From the cell containing the given text, extract its center point as [x, y] coordinate. 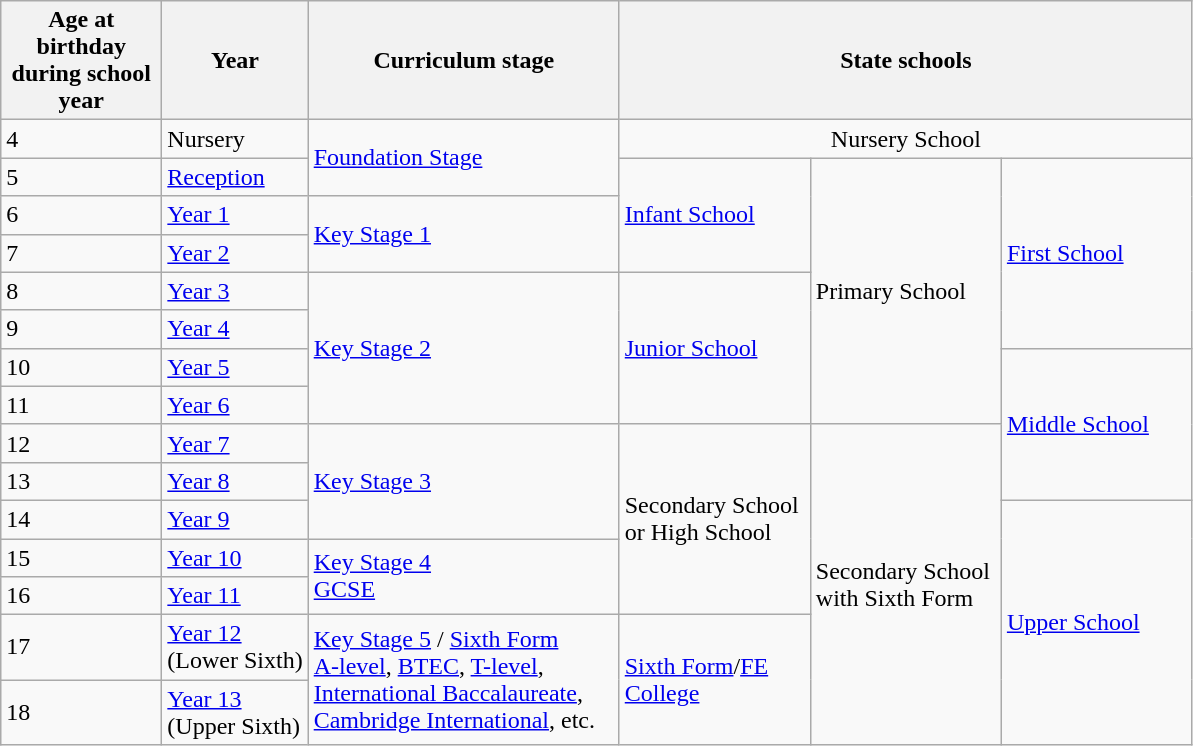
Secondary School or High School [714, 519]
14 [82, 519]
Year 9 [235, 519]
First School [1096, 253]
Year 11 [235, 596]
17 [82, 648]
Key Stage 3 [464, 481]
9 [82, 329]
Year [235, 60]
5 [82, 177]
Nursery School [906, 139]
Upper School [1096, 622]
State schools [906, 60]
Reception [235, 177]
Key Stage 4GCSE [464, 576]
Year 2 [235, 253]
Infant School [714, 215]
Year 6 [235, 405]
18 [82, 712]
Foundation Stage [464, 158]
Secondary School with Sixth Form [906, 584]
Junior School [714, 348]
Year 13(Upper Sixth) [235, 712]
11 [82, 405]
Middle School [1096, 424]
Key Stage 1 [464, 234]
13 [82, 481]
Year 1 [235, 215]
4 [82, 139]
Primary School [906, 291]
12 [82, 443]
Age at birthday during school year [82, 60]
Key Stage 5 / Sixth FormA-level, BTEC, T-level, International Baccalaureate, Cambridge International, etc. [464, 680]
Year 4 [235, 329]
8 [82, 291]
6 [82, 215]
Nursery [235, 139]
Year 3 [235, 291]
Year 10 [235, 557]
Sixth Form/FE College [714, 680]
Key Stage 2 [464, 348]
Year 7 [235, 443]
16 [82, 596]
15 [82, 557]
Year 8 [235, 481]
Year 12(Lower Sixth) [235, 648]
10 [82, 367]
7 [82, 253]
Year 5 [235, 367]
Curriculum stage [464, 60]
